Capture the cell that displays the provided text and extract its [x, y] central coordinate. 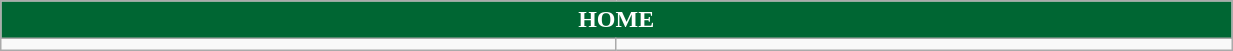
HOME [616, 20]
